Determine the (X, Y) coordinate at the center of the cell enclosing the given text.  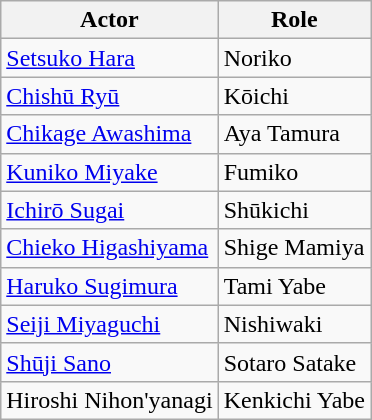
Tami Yabe (294, 286)
Seiji Miyaguchi (110, 324)
Actor (110, 20)
Role (294, 20)
Noriko (294, 58)
Nishiwaki (294, 324)
Chishū Ryū (110, 96)
Aya Tamura (294, 134)
Sotaro Satake (294, 362)
Kenkichi Yabe (294, 400)
Setsuko Hara (110, 58)
Shige Mamiya (294, 248)
Ichirō Sugai (110, 210)
Haruko Sugimura (110, 286)
Kōichi (294, 96)
Fumiko (294, 172)
Kuniko Miyake (110, 172)
Chikage Awashima (110, 134)
Shūji Sano (110, 362)
Hiroshi Nihon'yanagi (110, 400)
Shūkichi (294, 210)
Chieko Higashiyama (110, 248)
